Find where the given text appears and provide that cell's center as [X, Y] coordinate. 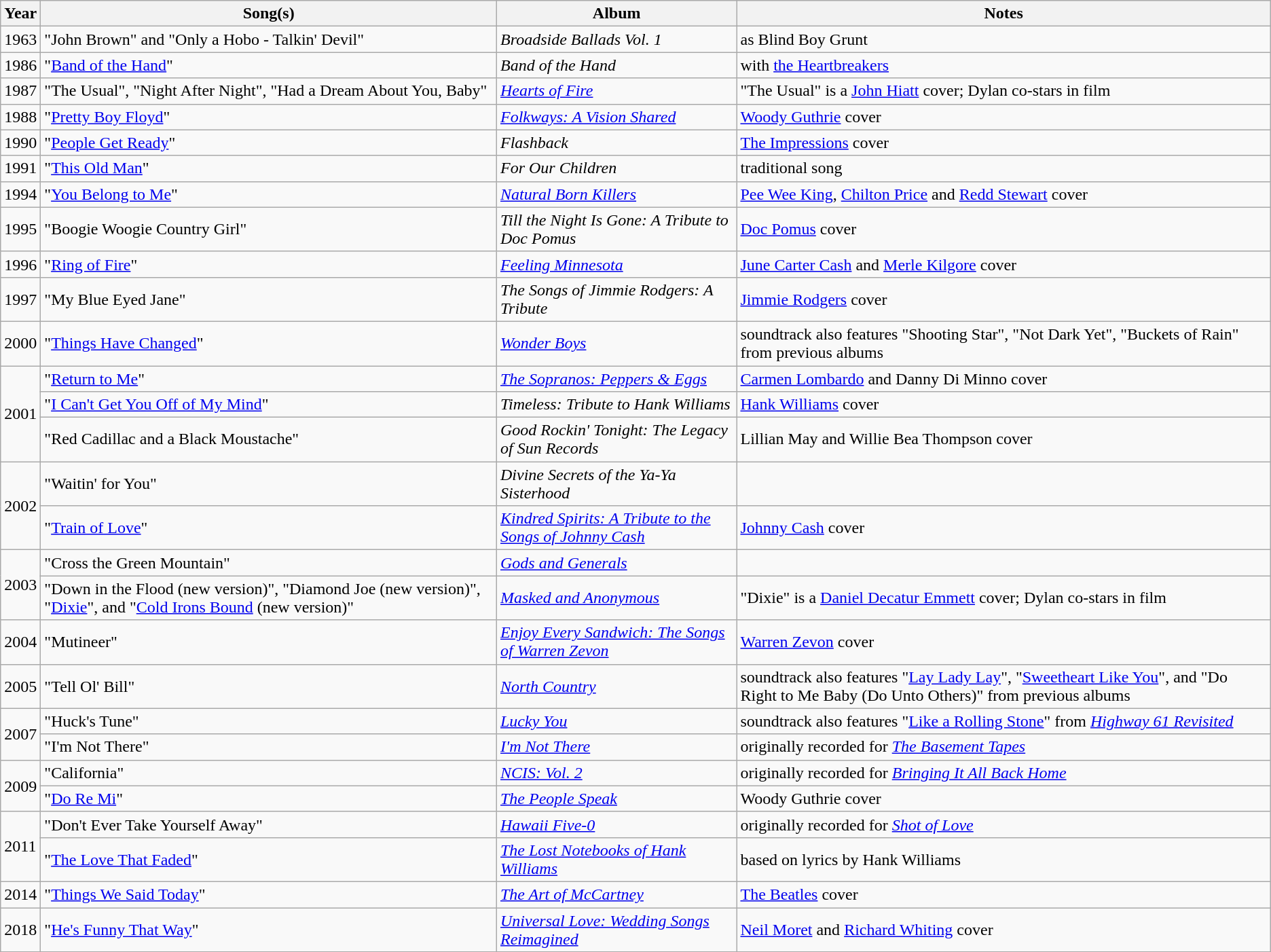
2005 [20, 686]
2007 [20, 734]
Masked and Anonymous [616, 598]
The Art of McCartney [616, 894]
Carmen Lombardo and Danny Di Minno cover [1003, 378]
"Do Re Mi" [269, 799]
"Things Have Changed" [269, 344]
2002 [20, 506]
Pee Wee King, Chilton Price and Redd Stewart cover [1003, 194]
1991 [20, 168]
1987 [20, 91]
"My Blue Eyed Jane" [269, 299]
2004 [20, 642]
"You Belong to Me" [269, 194]
2000 [20, 344]
"Red Cadillac and a Black Moustache" [269, 440]
"Return to Me" [269, 378]
"People Get Ready" [269, 143]
Warren Zevon cover [1003, 642]
Hawaii Five-0 [616, 824]
Kindred Spirits: A Tribute to the Songs of Johnny Cash [616, 528]
"Train of Love" [269, 528]
The Sopranos: Peppers & Eggs [616, 378]
"Huck's Tune" [269, 721]
"Mutineer" [269, 642]
Johnny Cash cover [1003, 528]
2009 [20, 786]
"I Can't Get You Off of My Mind" [269, 405]
Universal Love: Wedding Songs Reimagined [616, 929]
1988 [20, 117]
"Cross the Green Mountain" [269, 563]
Lucky You [616, 721]
"This Old Man" [269, 168]
soundtrack also features "Like a Rolling Stone" from Highway 61 Revisited [1003, 721]
with the Heartbreakers [1003, 65]
Hank Williams cover [1003, 405]
"California" [269, 773]
"Tell Ol' Bill" [269, 686]
originally recorded for The Basement Tapes [1003, 747]
Broadside Ballads Vol. 1 [616, 39]
"The Love That Faded" [269, 860]
Year [20, 14]
Gods and Generals [616, 563]
The Beatles cover [1003, 894]
originally recorded for Bringing It All Back Home [1003, 773]
Wonder Boys [616, 344]
as Blind Boy Grunt [1003, 39]
Feeling Minnesota [616, 264]
Band of the Hand [616, 65]
"Dixie" is a Daniel Decatur Emmett cover; Dylan co-stars in film [1003, 598]
1994 [20, 194]
2011 [20, 846]
1990 [20, 143]
soundtrack also features "Lay Lady Lay", "Sweetheart Like You", and "Do Right to Me Baby (Do Unto Others)" from previous albums [1003, 686]
traditional song [1003, 168]
2018 [20, 929]
For Our Children [616, 168]
"The Usual" is a John Hiatt cover; Dylan co-stars in film [1003, 91]
June Carter Cash and Merle Kilgore cover [1003, 264]
Timeless: Tribute to Hank Williams [616, 405]
"He's Funny That Way" [269, 929]
2001 [20, 413]
"Down in the Flood (new version)", "Diamond Joe (new version)", "Dixie", and "Cold Irons Bound (new version)" [269, 598]
"Waitin' for You" [269, 483]
Hearts of Fire [616, 91]
"John Brown" and "Only a Hobo - Talkin' Devil" [269, 39]
The Impressions cover [1003, 143]
Doc Pomus cover [1003, 230]
Jimmie Rodgers cover [1003, 299]
Natural Born Killers [616, 194]
Song(s) [269, 14]
I'm Not There [616, 747]
Neil Moret and Richard Whiting cover [1003, 929]
"I'm Not There" [269, 747]
North Country [616, 686]
"The Usual", "Night After Night", "Had a Dream About You, Baby" [269, 91]
1996 [20, 264]
Folkways: A Vision Shared [616, 117]
1997 [20, 299]
The People Speak [616, 799]
Lillian May and Willie Bea Thompson cover [1003, 440]
1963 [20, 39]
"Ring of Fire" [269, 264]
soundtrack also features "Shooting Star", "Not Dark Yet", "Buckets of Rain" from previous albums [1003, 344]
Flashback [616, 143]
Enjoy Every Sandwich: The Songs of Warren Zevon [616, 642]
"Things We Said Today" [269, 894]
"Band of the Hand" [269, 65]
NCIS: Vol. 2 [616, 773]
1995 [20, 230]
1986 [20, 65]
The Songs of Jimmie Rodgers: A Tribute [616, 299]
The Lost Notebooks of Hank Williams [616, 860]
2014 [20, 894]
Good Rockin' Tonight: The Legacy of Sun Records [616, 440]
Album [616, 14]
based on lyrics by Hank Williams [1003, 860]
2003 [20, 585]
originally recorded for Shot of Love [1003, 824]
"Boogie Woogie Country Girl" [269, 230]
"Don't Ever Take Yourself Away" [269, 824]
Divine Secrets of the Ya-Ya Sisterhood [616, 483]
Till the Night Is Gone: A Tribute to Doc Pomus [616, 230]
"Pretty Boy Floyd" [269, 117]
Notes [1003, 14]
